Provide the (X, Y) coordinate of the cell's center where the given text is located.  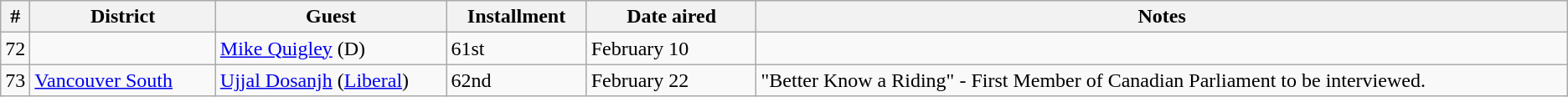
72 (15, 48)
73 (15, 80)
# (15, 17)
District (122, 17)
61st (516, 48)
February 10 (672, 48)
Date aired (672, 17)
Installment (516, 17)
Notes (1162, 17)
Mike Quigley (D) (331, 48)
"Better Know a Riding" - First Member of Canadian Parliament to be interviewed. (1162, 80)
Vancouver South (122, 80)
February 22 (672, 80)
62nd (516, 80)
Ujjal Dosanjh (Liberal) (331, 80)
Guest (331, 17)
